Detect which cell encompasses the target text, then output its (X, Y) center coordinate. 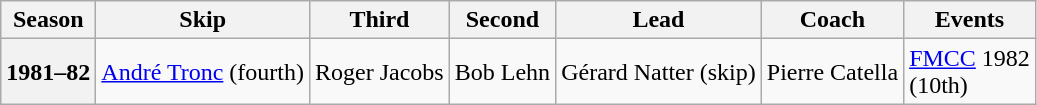
FMCC 1982 (10th) (970, 72)
Events (970, 20)
Coach (832, 20)
Lead (659, 20)
Second (502, 20)
Bob Lehn (502, 72)
Pierre Catella (832, 72)
Season (48, 20)
1981–82 (48, 72)
Gérard Natter (skip) (659, 72)
Skip (203, 20)
Third (380, 20)
André Tronc (fourth) (203, 72)
Roger Jacobs (380, 72)
